Extract the (x, y) coordinate from the center of the cell holding the provided text.  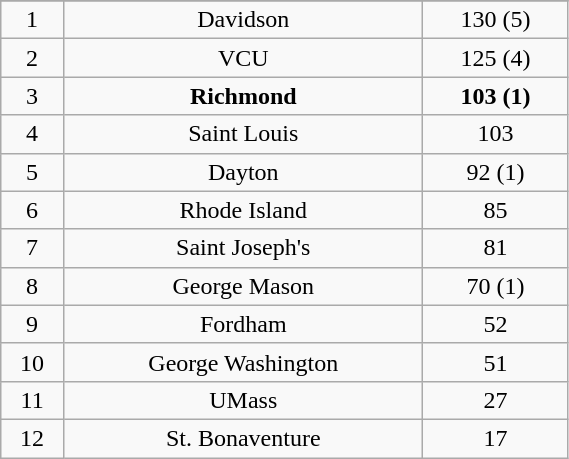
81 (496, 248)
Fordham (242, 324)
5 (32, 172)
10 (32, 362)
Dayton (242, 172)
130 (5) (496, 20)
VCU (242, 58)
Richmond (242, 96)
70 (1) (496, 286)
11 (32, 400)
Saint Joseph's (242, 248)
103 (496, 134)
52 (496, 324)
85 (496, 210)
12 (32, 438)
8 (32, 286)
George Mason (242, 286)
51 (496, 362)
7 (32, 248)
92 (1) (496, 172)
9 (32, 324)
St. Bonaventure (242, 438)
UMass (242, 400)
103 (1) (496, 96)
Davidson (242, 20)
George Washington (242, 362)
1 (32, 20)
4 (32, 134)
17 (496, 438)
Rhode Island (242, 210)
2 (32, 58)
125 (4) (496, 58)
Saint Louis (242, 134)
6 (32, 210)
3 (32, 96)
27 (496, 400)
